Determine the [x, y] coordinate at the center of the cell enclosing the given text.  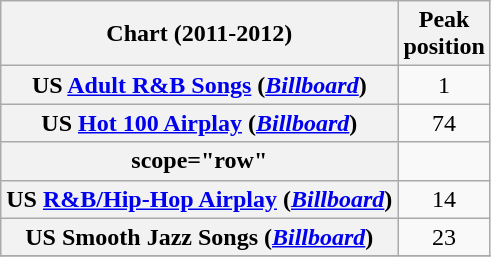
US Adult R&B Songs (Billboard) [200, 85]
US R&B/Hip-Hop Airplay (Billboard) [200, 199]
14 [444, 199]
US Hot 100 Airplay (Billboard) [200, 123]
Chart (2011-2012) [200, 34]
scope="row" [200, 161]
1 [444, 85]
74 [444, 123]
Peakposition [444, 34]
23 [444, 237]
US Smooth Jazz Songs (Billboard) [200, 237]
